Extract the [X, Y] coordinate from the center of the cell holding the provided text.  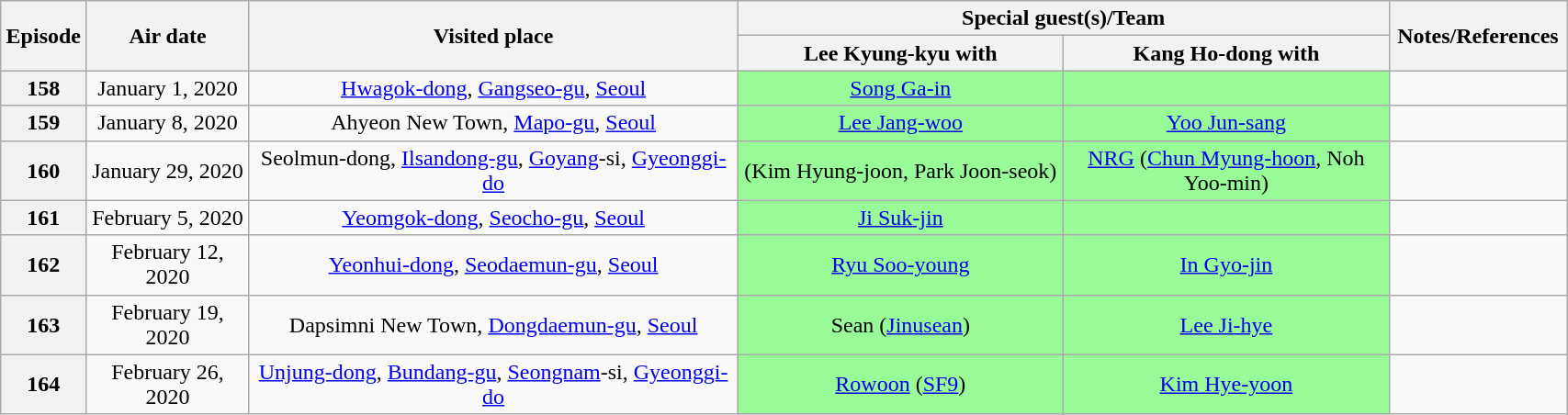
Rowoon (SF9) [900, 384]
160 [44, 171]
Dapsimni New Town, Dongdaemun-gu, Seoul [493, 325]
Kim Hye-yoon [1227, 384]
February 5, 2020 [167, 218]
Yeomgok-dong, Seocho-gu, Seoul [493, 218]
Lee Ji-hye [1227, 325]
Air date [167, 36]
Lee Jang-woo [900, 123]
158 [44, 88]
Song Ga-in [900, 88]
Special guest(s)/Team [1064, 18]
164 [44, 384]
January 29, 2020 [167, 171]
Sean (Jinusean) [900, 325]
Lee Kyung-kyu with [900, 53]
161 [44, 218]
Ryu Soo-young [900, 264]
January 1, 2020 [167, 88]
162 [44, 264]
Hwagok-dong, Gangseo-gu, Seoul [493, 88]
NRG (Chun Myung-hoon, Noh Yoo-min) [1227, 171]
February 12, 2020 [167, 264]
February 19, 2020 [167, 325]
Episode [44, 36]
Unjung-dong, Bundang-gu, Seongnam-si, Gyeonggi-do [493, 384]
Yeonhui-dong, Seodaemun-gu, Seoul [493, 264]
Ahyeon New Town, Mapo-gu, Seoul [493, 123]
163 [44, 325]
In Gyo-jin [1227, 264]
Visited place [493, 36]
Kang Ho-dong with [1227, 53]
Notes/References [1477, 36]
(Kim Hyung-joon, Park Joon-seok) [900, 171]
Yoo Jun-sang [1227, 123]
159 [44, 123]
Ji Suk-jin [900, 218]
Seolmun-dong, Ilsandong-gu, Goyang-si, Gyeonggi-do [493, 171]
January 8, 2020 [167, 123]
February 26, 2020 [167, 384]
